For the text-containing cell, return its midpoint in [X, Y] coordinate format. 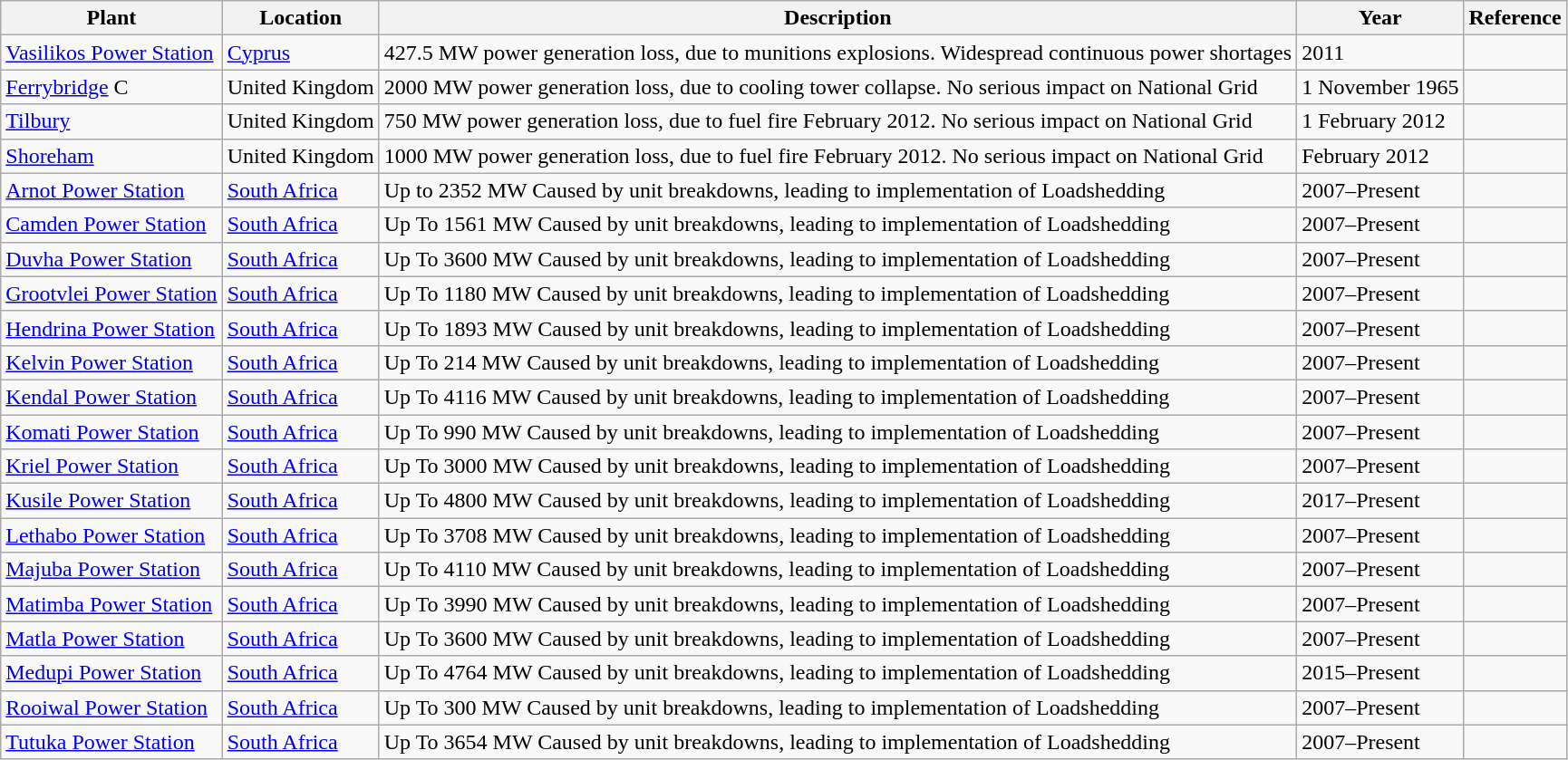
Kendal Power Station [111, 397]
Up To 4110 MW Caused by unit breakdowns, leading to implementation of Loadshedding [837, 570]
Description [837, 18]
Ferrybridge C [111, 87]
2000 MW power generation loss, due to cooling tower collapse. No serious impact on National Grid [837, 87]
2017–Present [1380, 501]
Camden Power Station [111, 225]
Kriel Power Station [111, 467]
Up to 2352 MW Caused by unit breakdowns, leading to implementation of Loadshedding [837, 190]
Reference [1515, 18]
Cyprus [301, 53]
Grootvlei Power Station [111, 293]
Up To 3000 MW Caused by unit breakdowns, leading to implementation of Loadshedding [837, 467]
Tutuka Power Station [111, 742]
Up To 4764 MW Caused by unit breakdowns, leading to implementation of Loadshedding [837, 673]
2015–Present [1380, 673]
Matla Power Station [111, 639]
1 November 1965 [1380, 87]
Up To 1180 MW Caused by unit breakdowns, leading to implementation of Loadshedding [837, 293]
Up To 3990 MW Caused by unit breakdowns, leading to implementation of Loadshedding [837, 604]
Kelvin Power Station [111, 362]
Location [301, 18]
1000 MW power generation loss, due to fuel fire February 2012. No serious impact on National Grid [837, 156]
Lethabo Power Station [111, 535]
1 February 2012 [1380, 121]
Up To 4800 MW Caused by unit breakdowns, leading to implementation of Loadshedding [837, 501]
February 2012 [1380, 156]
Duvha Power Station [111, 259]
Year [1380, 18]
Up To 3654 MW Caused by unit breakdowns, leading to implementation of Loadshedding [837, 742]
Up To 3708 MW Caused by unit breakdowns, leading to implementation of Loadshedding [837, 535]
Plant [111, 18]
Arnot Power Station [111, 190]
Rooiwal Power Station [111, 707]
Shoreham [111, 156]
750 MW power generation loss, due to fuel fire February 2012. No serious impact on National Grid [837, 121]
Up To 1893 MW Caused by unit breakdowns, leading to implementation of Loadshedding [837, 328]
Up To 1561 MW Caused by unit breakdowns, leading to implementation of Loadshedding [837, 225]
Up To 300 MW Caused by unit breakdowns, leading to implementation of Loadshedding [837, 707]
2011 [1380, 53]
Komati Power Station [111, 432]
427.5 MW power generation loss, due to munitions explosions. Widespread continuous power shortages [837, 53]
Hendrina Power Station [111, 328]
Matimba Power Station [111, 604]
Medupi Power Station [111, 673]
Kusile Power Station [111, 501]
Vasilikos Power Station [111, 53]
Up To 214 MW Caused by unit breakdowns, leading to implementation of Loadshedding [837, 362]
Majuba Power Station [111, 570]
Tilbury [111, 121]
Up To 4116 MW Caused by unit breakdowns, leading to implementation of Loadshedding [837, 397]
Up To 990 MW Caused by unit breakdowns, leading to implementation of Loadshedding [837, 432]
